Scan for the cell matching the given text and deliver its (X, Y) coordinate at center. 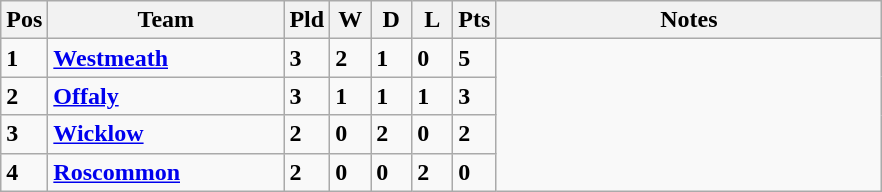
5 (474, 58)
Pld (307, 20)
Wicklow (166, 134)
Team (166, 20)
W (350, 20)
Pos (24, 20)
L (432, 20)
Offaly (166, 96)
Westmeath (166, 58)
Notes (689, 20)
4 (24, 172)
D (392, 20)
Roscommon (166, 172)
Pts (474, 20)
